From the cell containing the given text, extract its center point as (X, Y) coordinate. 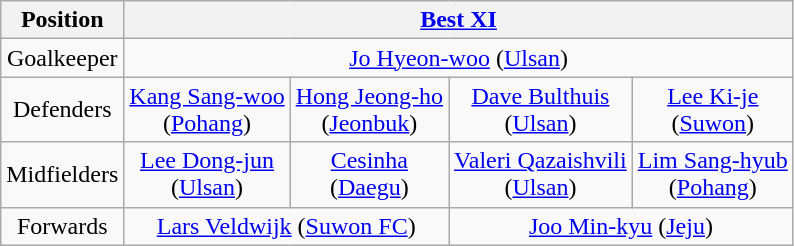
Forwards (62, 226)
Position (62, 20)
Dave Bulthuis (Ulsan) (541, 110)
Jo Hyeon-woo (Ulsan) (459, 58)
Kang Sang-woo (Pohang) (207, 110)
Lars Veldwijk (Suwon FC) (286, 226)
Cesinha (Daegu) (369, 174)
Hong Jeong-ho (Jeonbuk) (369, 110)
Midfielders (62, 174)
Lim Sang-hyub (Pohang) (712, 174)
Joo Min-kyu (Jeju) (622, 226)
Best XI (459, 20)
Lee Dong-jun (Ulsan) (207, 174)
Goalkeeper (62, 58)
Valeri Qazaishvili (Ulsan) (541, 174)
Defenders (62, 110)
Lee Ki-je (Suwon) (712, 110)
